Capture the cell that displays the provided text and extract its (x, y) central coordinate. 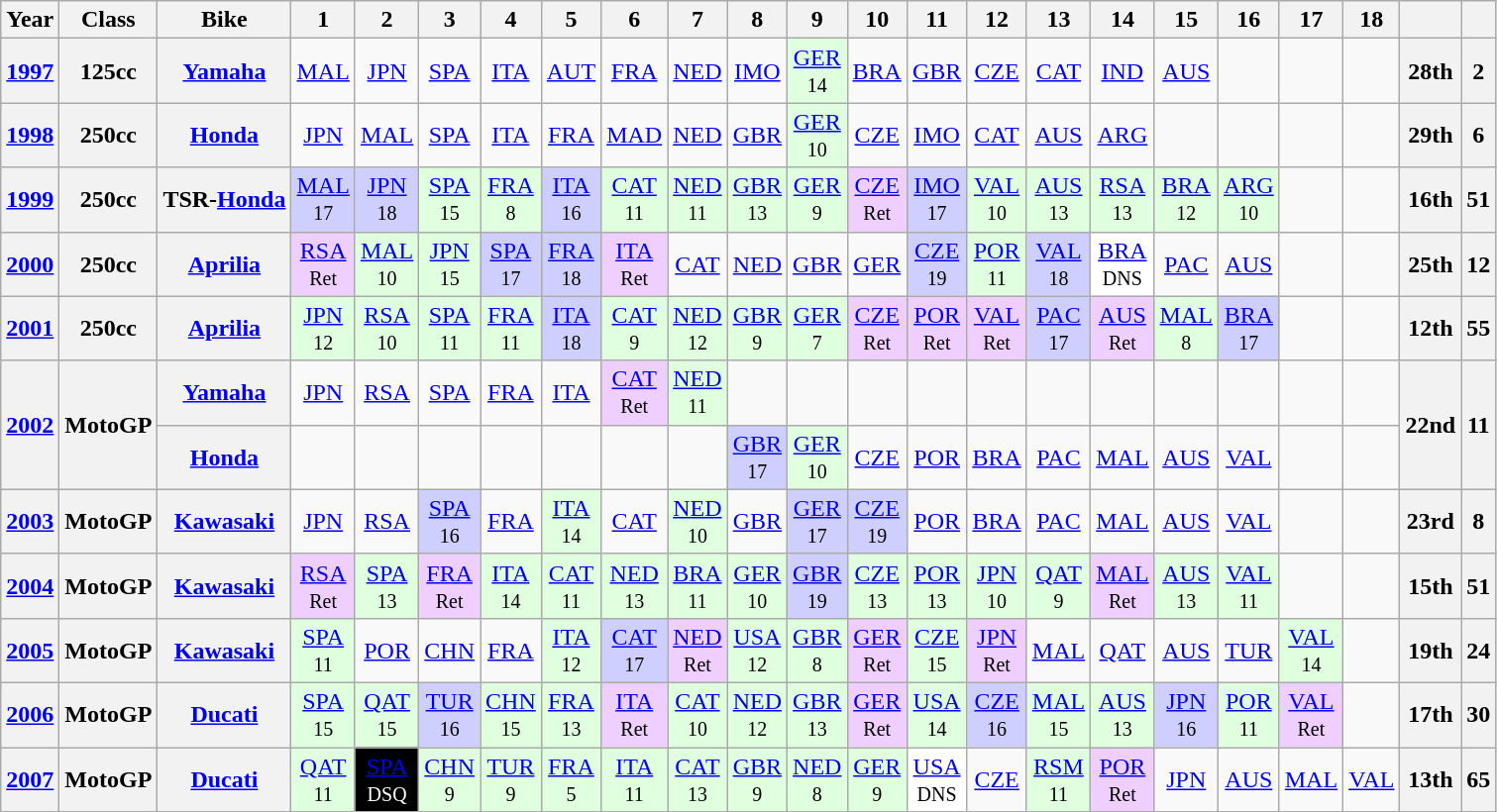
ARG (1123, 135)
SPADSQ (386, 778)
29th (1431, 135)
BRA11 (697, 586)
RSA10 (386, 329)
USA14 (936, 715)
13th (1431, 778)
17 (1311, 20)
NEDRet (697, 650)
JPNRet (997, 650)
NED10 (697, 521)
4 (511, 20)
QAT (1123, 650)
TUR16 (450, 715)
VAL 18 (1058, 263)
CHN15 (511, 715)
25th (1431, 263)
55 (1478, 329)
NED8 (817, 778)
POR13 (936, 586)
SPA13 (386, 586)
CAT17 (634, 650)
BRA DNS (1123, 263)
BRA12 (1186, 200)
POR 11 (997, 263)
ITA11 (634, 778)
CZE15 (936, 650)
2001 (30, 329)
12th (1431, 329)
JPN16 (1186, 715)
MAL8 (1186, 329)
FRA8 (511, 200)
GBR19 (817, 586)
TUR (1248, 650)
SPA17 (511, 263)
CAT13 (697, 778)
MALRet (1123, 586)
15 (1186, 20)
MAL15 (1058, 715)
FRA13 (571, 715)
AUSRet (1123, 329)
ITA12 (571, 650)
MAD (634, 135)
CZE16 (997, 715)
19th (1431, 650)
PAC17 (1058, 329)
IND (1123, 71)
JPN12 (323, 329)
FRARet (450, 586)
BRA17 (1248, 329)
USA12 (757, 650)
POR11 (1248, 715)
AUT (571, 71)
QAT9 (1058, 586)
10 (877, 20)
JPN10 (997, 586)
5 (571, 20)
9 (817, 20)
15th (1431, 586)
QAT15 (386, 715)
Bike (224, 20)
125cc (109, 71)
2003 (30, 521)
Year (30, 20)
TUR9 (511, 778)
FRA18 (571, 263)
2005 (30, 650)
QAT11 (323, 778)
VAL11 (1248, 586)
Class (109, 20)
17th (1431, 715)
VAL14 (1311, 650)
1997 (30, 71)
JPN15 (450, 263)
16th (1431, 200)
CHN9 (450, 778)
CAT9 (634, 329)
28th (1431, 71)
7 (697, 20)
CZE13 (877, 586)
CHN (450, 650)
ITA18 (571, 329)
MAL17 (323, 200)
ARG10 (1248, 200)
GER (877, 263)
13 (1058, 20)
2007 (30, 778)
IMO17 (936, 200)
14 (1123, 20)
ITA16 (571, 200)
2000 (30, 263)
NED13 (634, 586)
24 (1478, 650)
SPA16 (450, 521)
GBR8 (817, 650)
CATRet (634, 392)
CZE 19 (936, 263)
CZE19 (877, 521)
FRA11 (511, 329)
18 (1371, 20)
1998 (30, 135)
16 (1248, 20)
30 (1478, 715)
65 (1478, 778)
MAL10 (386, 263)
3 (450, 20)
2002 (30, 425)
2006 (30, 715)
RSA13 (1123, 200)
GER7 (817, 329)
FRA5 (571, 778)
TSR-Honda (224, 200)
CAT10 (697, 715)
GER14 (817, 71)
VAL10 (997, 200)
GBR17 (757, 457)
1999 (30, 200)
USADNS (936, 778)
RSM11 (1058, 778)
23rd (1431, 521)
1 (323, 20)
22nd (1431, 425)
GER17 (817, 521)
2004 (30, 586)
JPN18 (386, 200)
